Scan for the cell matching the given text and deliver its (x, y) coordinate at center. 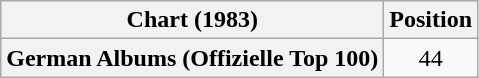
German Albums (Offizielle Top 100) (192, 58)
44 (431, 58)
Position (431, 20)
Chart (1983) (192, 20)
